Extract the (x, y) coordinate from the center of the cell holding the provided text.  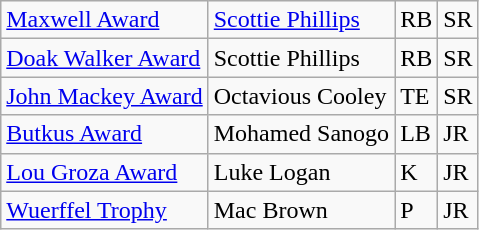
LB (416, 134)
K (416, 172)
Butkus Award (104, 134)
John Mackey Award (104, 96)
Doak Walker Award (104, 58)
P (416, 210)
Luke Logan (301, 172)
Mac Brown (301, 210)
Wuerffel Trophy (104, 210)
Mohamed Sanogo (301, 134)
Lou Groza Award (104, 172)
TE (416, 96)
Maxwell Award (104, 20)
Octavious Cooley (301, 96)
